Identify which cell holds the provided text, then report its [x, y] central coordinate. 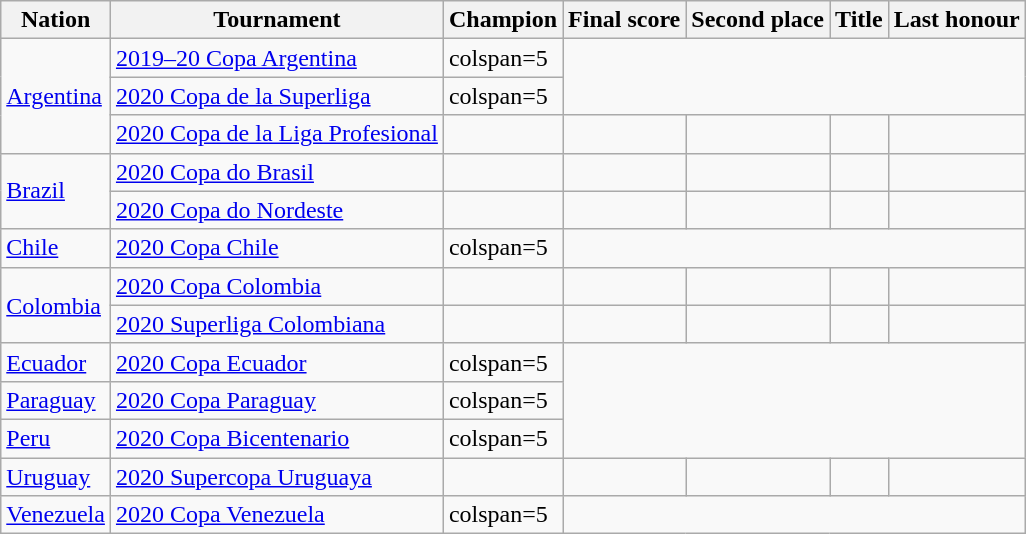
Second place [758, 20]
2020 Copa de la Superliga [276, 96]
Chile [56, 248]
Brazil [56, 191]
Tournament [276, 20]
2020 Copa Paraguay [276, 400]
2020 Copa Ecuador [276, 362]
Peru [56, 438]
Paraguay [56, 400]
Nation [56, 20]
2020 Superliga Colombiana [276, 324]
Colombia [56, 305]
2020 Copa Colombia [276, 286]
Last honour [956, 20]
Venezuela [56, 515]
2020 Supercopa Uruguaya [276, 477]
Champion [502, 20]
Ecuador [56, 362]
2020 Copa do Nordeste [276, 210]
Uruguay [56, 477]
2020 Copa do Brasil [276, 172]
2020 Copa Bicentenario [276, 438]
2020 Copa Chile [276, 248]
Title [860, 20]
2019–20 Copa Argentina [276, 58]
2020 Copa de la Liga Profesional [276, 134]
Argentina [56, 96]
2020 Copa Venezuela [276, 515]
Final score [624, 20]
